Detect which cell encompasses the target text, then output its (X, Y) center coordinate. 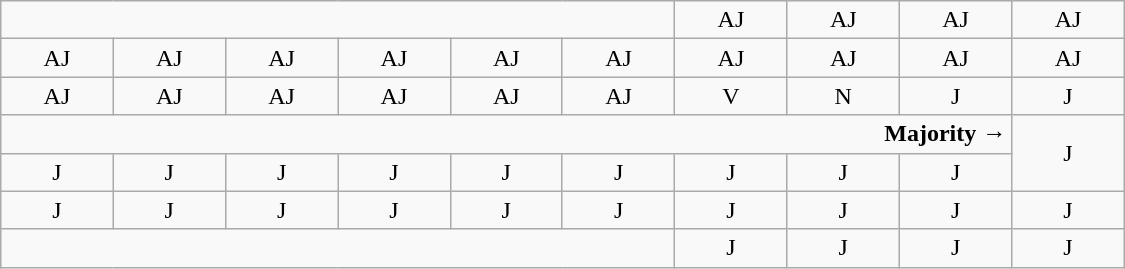
Majority → (506, 134)
N (843, 96)
V (731, 96)
